Determine the (X, Y) coordinate at the center of the cell enclosing the given text.  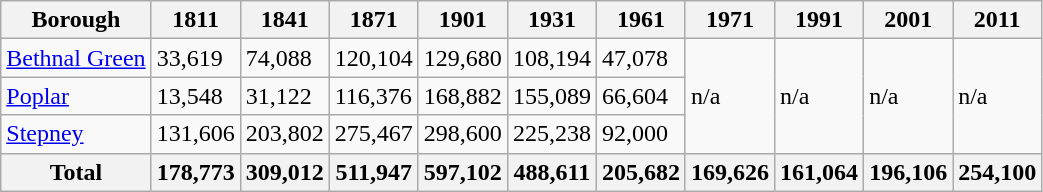
47,078 (640, 58)
116,376 (374, 96)
254,100 (998, 172)
178,773 (196, 172)
33,619 (196, 58)
92,000 (640, 134)
129,680 (462, 58)
161,064 (820, 172)
74,088 (284, 58)
298,600 (462, 134)
511,947 (374, 172)
1971 (730, 20)
168,882 (462, 96)
1931 (552, 20)
108,194 (552, 58)
155,089 (552, 96)
1841 (284, 20)
169,626 (730, 172)
1991 (820, 20)
225,238 (552, 134)
203,802 (284, 134)
31,122 (284, 96)
275,467 (374, 134)
66,604 (640, 96)
13,548 (196, 96)
Total (76, 172)
1811 (196, 20)
Bethnal Green (76, 58)
Poplar (76, 96)
1901 (462, 20)
120,104 (374, 58)
2011 (998, 20)
309,012 (284, 172)
131,606 (196, 134)
Borough (76, 20)
205,682 (640, 172)
1961 (640, 20)
2001 (908, 20)
1871 (374, 20)
488,611 (552, 172)
597,102 (462, 172)
196,106 (908, 172)
Stepney (76, 134)
